Find where the given text appears and provide that cell's center as [x, y] coordinate. 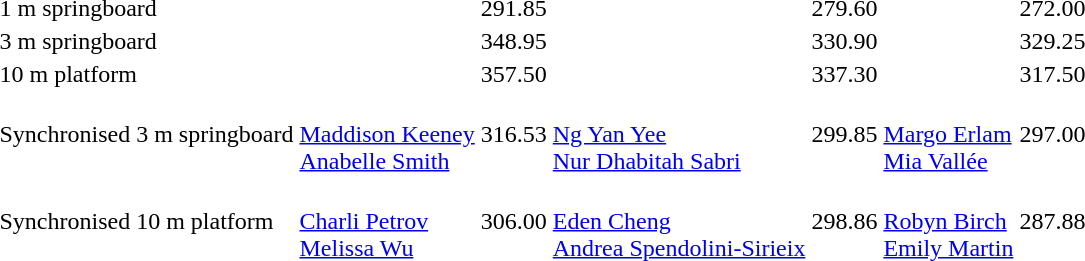
316.53 [514, 134]
Ng Yan YeeNur Dhabitah Sabri [679, 134]
Maddison KeeneyAnabelle Smith [387, 134]
337.30 [844, 74]
330.90 [844, 41]
348.95 [514, 41]
Margo ErlamMia Vallée [948, 134]
357.50 [514, 74]
299.85 [844, 134]
